Capture the cell that displays the provided text and extract its [X, Y] central coordinate. 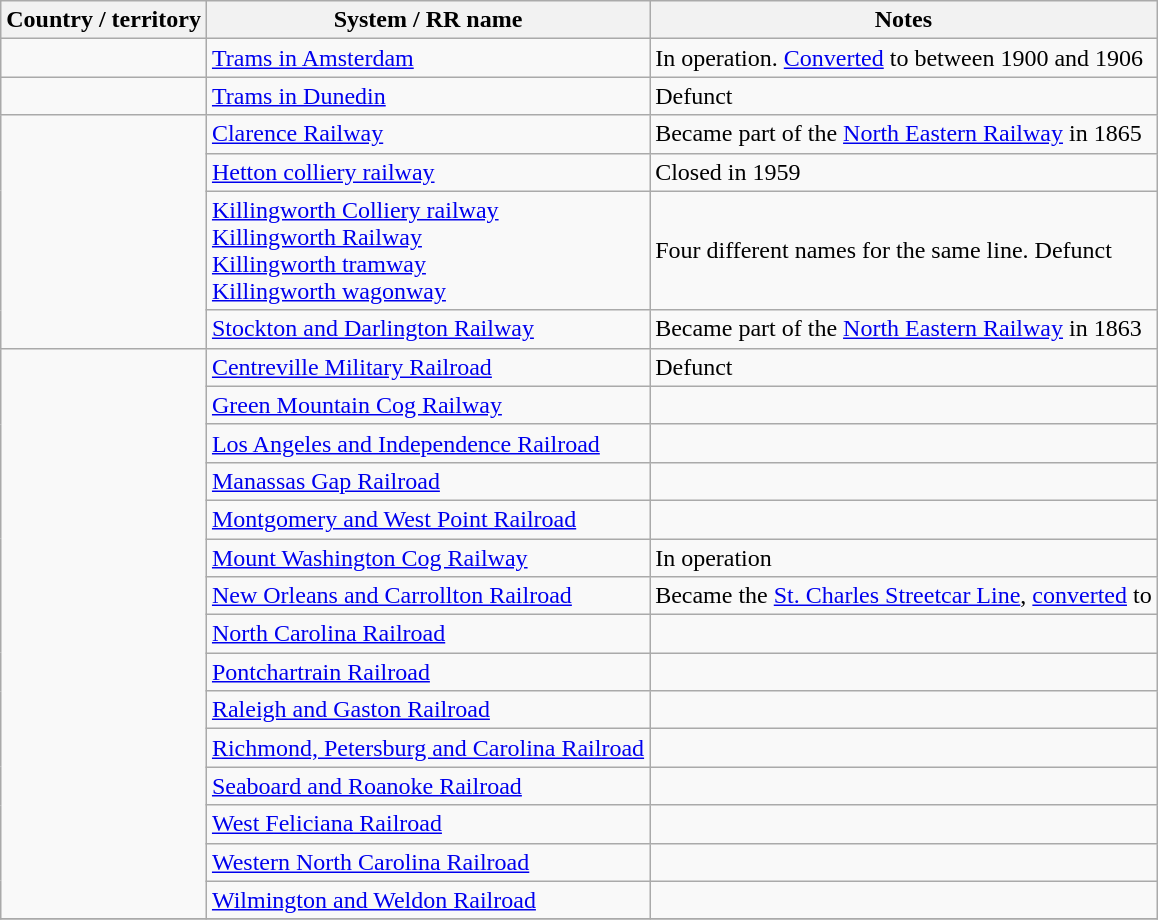
Became part of the North Eastern Railway in 1863 [904, 329]
Wilmington and Weldon Railroad [428, 900]
North Carolina Railroad [428, 634]
Richmond, Petersburg and Carolina Railroad [428, 748]
Four different names for the same line. Defunct [904, 250]
Notes [904, 20]
Became the St. Charles Streetcar Line, converted to [904, 596]
Montgomery and West Point Railroad [428, 519]
Closed in 1959 [904, 172]
New Orleans and Carrollton Railroad [428, 596]
Western North Carolina Railroad [428, 862]
In operation [904, 557]
In operation. Converted to between 1900 and 1906 [904, 58]
Trams in Dunedin [428, 96]
Raleigh and Gaston Railroad [428, 710]
Centreville Military Railroad [428, 367]
West Feliciana Railroad [428, 824]
Became part of the North Eastern Railway in 1865 [904, 134]
Killingworth Colliery railwayKillingworth RailwayKillingworth tramwayKillingworth wagonway [428, 250]
System / RR name [428, 20]
Stockton and Darlington Railway [428, 329]
Clarence Railway [428, 134]
Trams in Amsterdam [428, 58]
Green Mountain Cog Railway [428, 405]
Hetton colliery railway [428, 172]
Mount Washington Cog Railway [428, 557]
Seaboard and Roanoke Railroad [428, 786]
Los Angeles and Independence Railroad [428, 443]
Pontchartrain Railroad [428, 672]
Country / territory [104, 20]
Manassas Gap Railroad [428, 481]
